Capture the cell that displays the provided text and extract its (x, y) central coordinate. 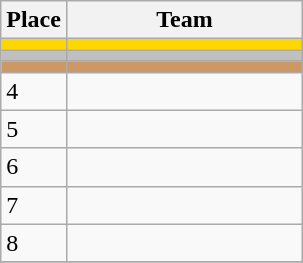
Team (184, 20)
5 (34, 129)
8 (34, 243)
Place (34, 20)
4 (34, 91)
6 (34, 167)
7 (34, 205)
